Find where the given text appears and provide that cell's center as (X, Y) coordinate. 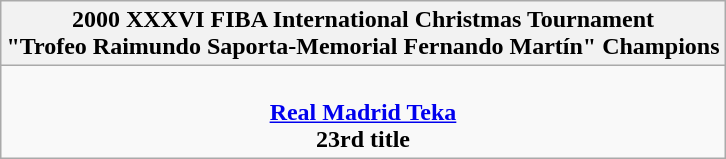
Real Madrid Teka 23rd title (363, 112)
2000 XXXVI FIBA International Christmas Tournament"Trofeo Raimundo Saporta-Memorial Fernando Martín" Champions (363, 34)
